Identify which cell holds the provided text, then report its (x, y) central coordinate. 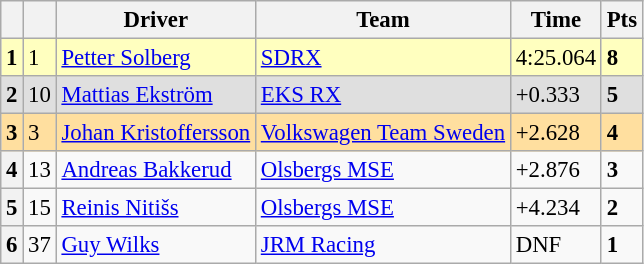
EKS RX (382, 95)
Volkswagen Team Sweden (382, 133)
Pts (622, 20)
Johan Kristoffersson (156, 133)
Andreas Bakkerud (156, 170)
+2.628 (556, 133)
DNF (556, 245)
Reinis Nitišs (156, 208)
Mattias Ekström (156, 95)
13 (40, 170)
6 (12, 245)
+4.234 (556, 208)
10 (40, 95)
Guy Wilks (156, 245)
8 (622, 58)
Team (382, 20)
4:25.064 (556, 58)
Petter Solberg (156, 58)
SDRX (382, 58)
37 (40, 245)
15 (40, 208)
+2.876 (556, 170)
+0.333 (556, 95)
JRM Racing (382, 245)
Time (556, 20)
Driver (156, 20)
